Scan for the cell matching the given text and deliver its [X, Y] coordinate at center. 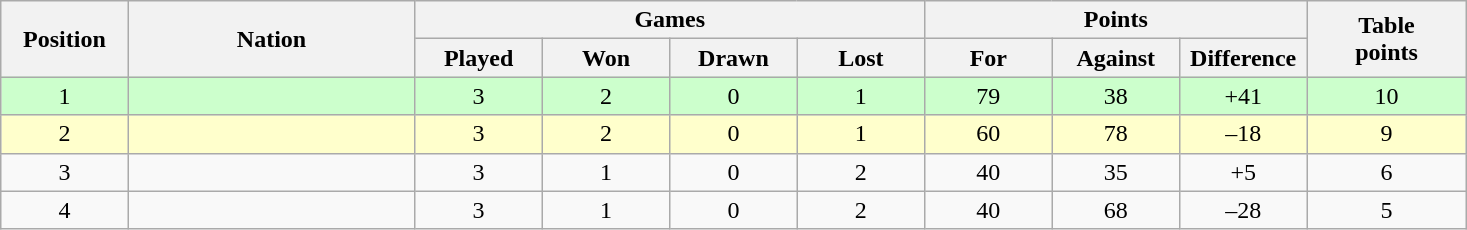
5 [1386, 210]
78 [1116, 134]
38 [1116, 96]
10 [1386, 96]
Against [1116, 58]
+41 [1242, 96]
Nation [272, 39]
Played [478, 58]
Position [64, 39]
–18 [1242, 134]
4 [64, 210]
35 [1116, 172]
For [988, 58]
Drawn [734, 58]
79 [988, 96]
9 [1386, 134]
Won [606, 58]
Tablepoints [1386, 39]
Games [670, 20]
68 [1116, 210]
+5 [1242, 172]
Difference [1242, 58]
–28 [1242, 210]
60 [988, 134]
6 [1386, 172]
Points [1116, 20]
Lost [860, 58]
